Find where the given text appears and provide that cell's center as (x, y) coordinate. 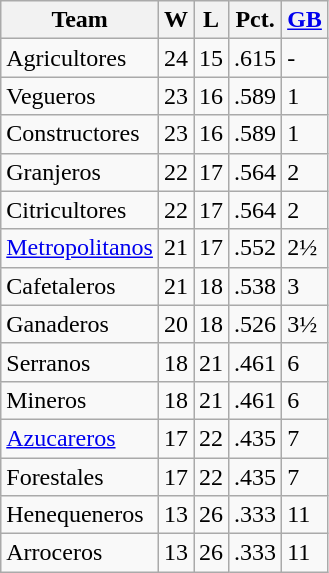
Metropolitanos (80, 248)
L (212, 20)
3 (305, 286)
GB (305, 20)
Constructores (80, 134)
Azucareros (80, 438)
Vegueros (80, 96)
Team (80, 20)
Pct. (256, 20)
Mineros (80, 400)
- (305, 58)
Ganaderos (80, 324)
Forestales (80, 477)
3½ (305, 324)
Serranos (80, 362)
Arroceros (80, 553)
Cafetaleros (80, 286)
.526 (256, 324)
24 (176, 58)
Granjeros (80, 172)
20 (176, 324)
Henequeneros (80, 515)
.552 (256, 248)
2½ (305, 248)
.538 (256, 286)
Agricultores (80, 58)
W (176, 20)
.615 (256, 58)
15 (212, 58)
Citricultores (80, 210)
